Pinpoint the cell where the given text exists, returning its [x, y] midpoint coordinate. 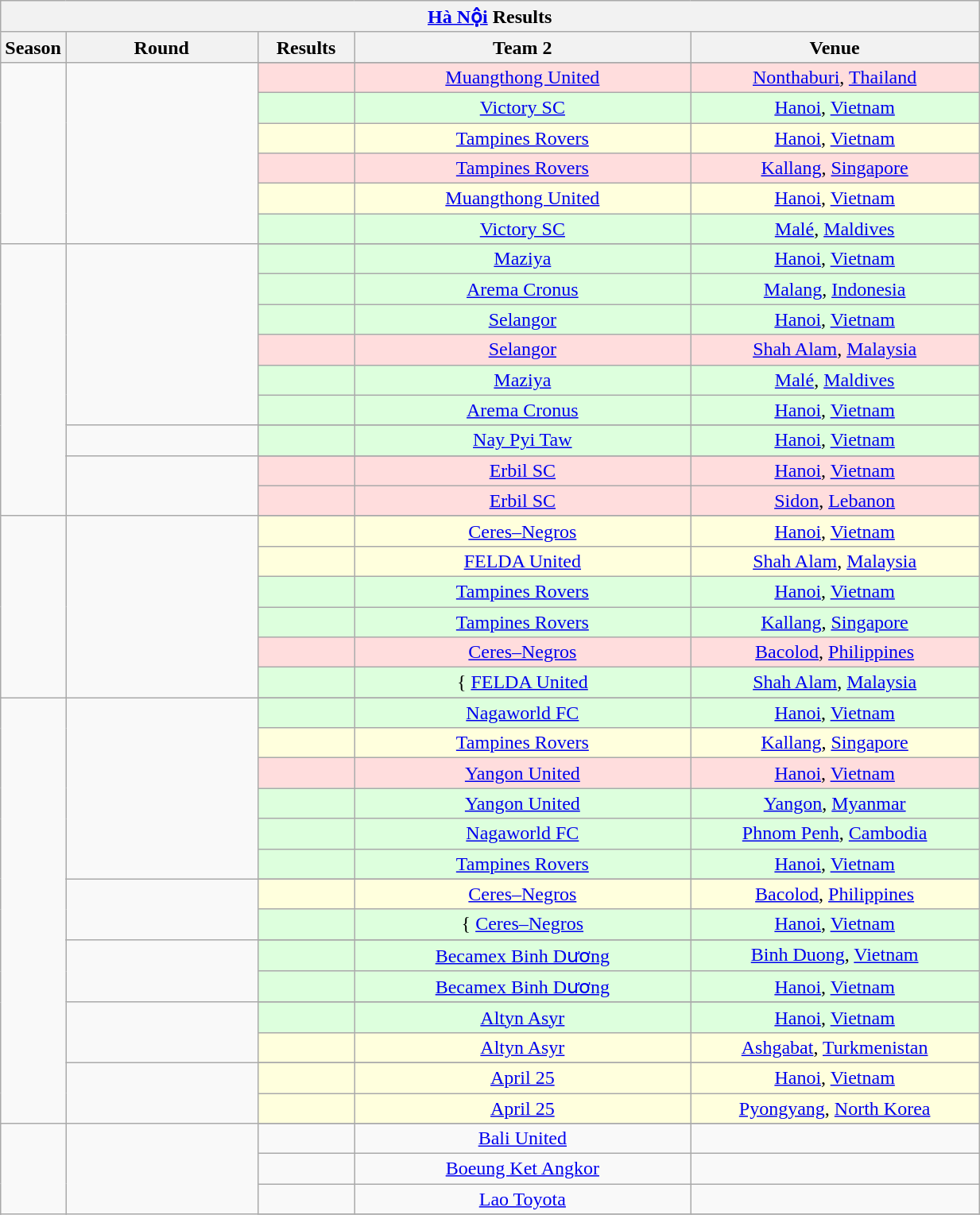
Phnom Penh, Cambodia [835, 834]
Results [306, 47]
Sidon, Lebanon [835, 501]
FELDA United [523, 561]
Season [33, 47]
Ashgabat, Turkmenistan [835, 1047]
Nay Pyi Taw [523, 440]
{ FELDA United [523, 683]
Malang, Indonesia [835, 289]
Team 2 [523, 47]
Hà Nội Results [490, 17]
Boeung Ket Angkor [523, 1169]
Yangon, Myanmar [835, 803]
{ Ceres–Negros [523, 924]
Nonthaburi, Thailand [835, 77]
Pyongyang, North Korea [835, 1109]
Venue [835, 47]
Round [161, 47]
Bali United [523, 1139]
Binh Duong, Vietnam [835, 955]
Lao Toyota [523, 1199]
